Output the (x, y) coordinate of the center of the cell containing the given text.  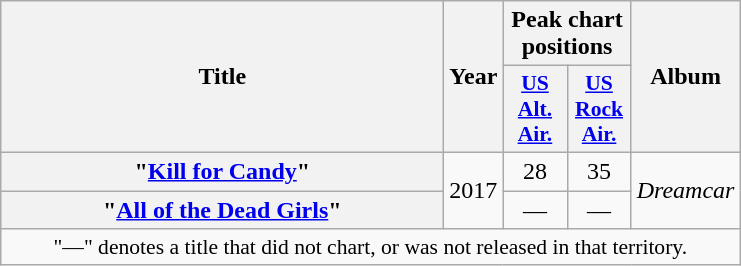
"—" denotes a title that did not chart, or was not released in that territory. (370, 247)
Year (474, 77)
28 (535, 171)
USAlt.Air. (535, 110)
2017 (474, 190)
Dreamcar (686, 190)
Title (222, 77)
USRockAir. (599, 110)
Album (686, 77)
"All of the Dead Girls" (222, 209)
"Kill for Candy" (222, 171)
Peak chart positions (567, 34)
35 (599, 171)
